Locate the cell with the specified text and output its (X, Y) center coordinate. 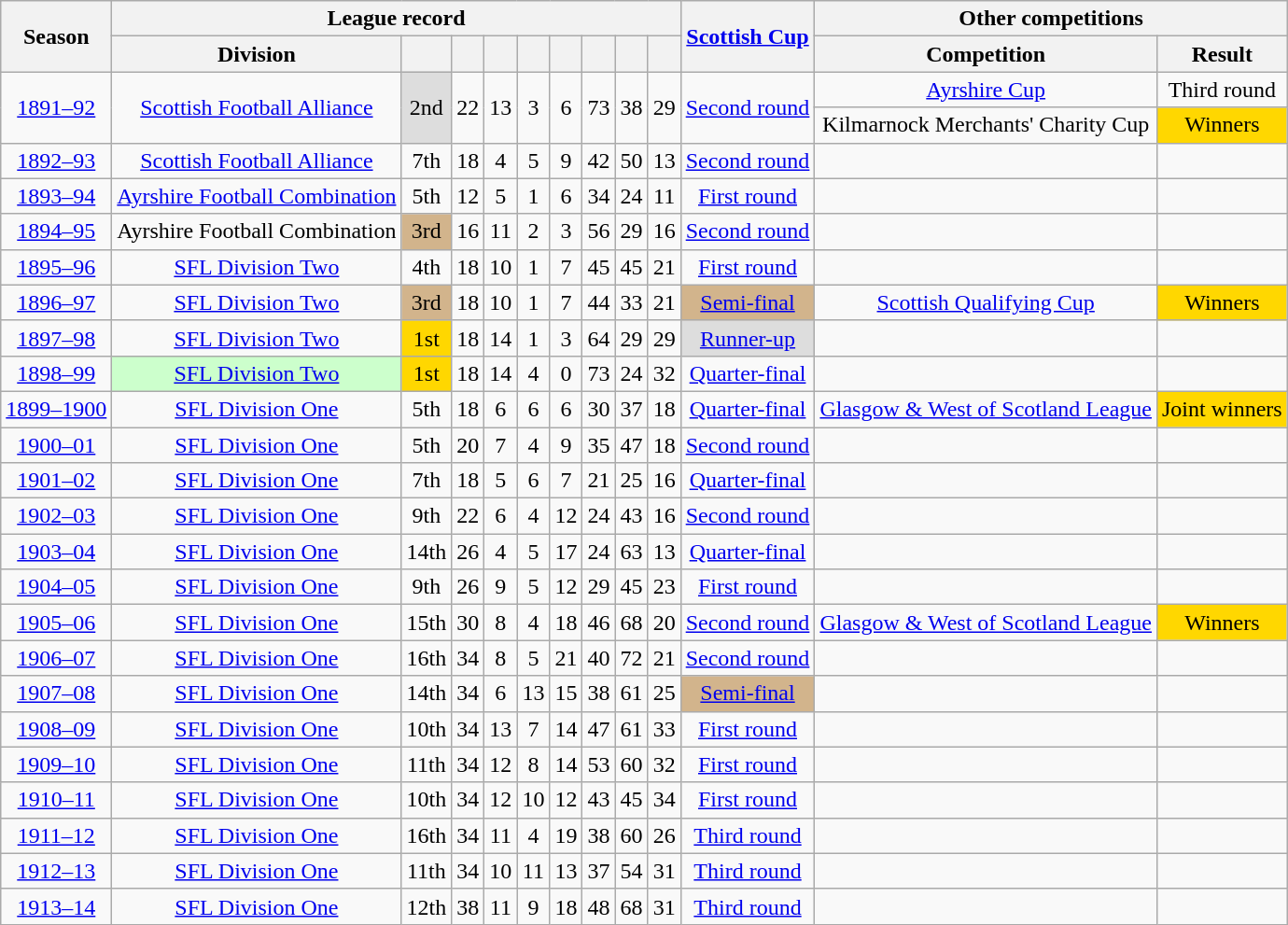
1906–07 (56, 658)
15th (427, 623)
1913–14 (56, 906)
1905–06 (56, 623)
Scottish Cup (748, 36)
40 (599, 658)
1909–10 (56, 764)
63 (631, 552)
0 (566, 373)
1897–98 (56, 338)
53 (599, 764)
1899–1900 (56, 409)
15 (566, 694)
50 (631, 161)
2nd (427, 107)
1893–94 (56, 196)
1895–96 (56, 267)
35 (599, 445)
1892–93 (56, 161)
23 (665, 587)
72 (631, 658)
Joint winners (1222, 409)
Kilmarnock Merchants' Charity Cup (986, 125)
54 (631, 871)
Result (1222, 54)
Other competitions (1051, 19)
56 (599, 231)
Competition (986, 54)
Scottish Qualifying Cup (986, 302)
1910–11 (56, 800)
64 (599, 338)
48 (599, 906)
1901–02 (56, 481)
4th (427, 267)
1908–09 (56, 729)
1898–99 (56, 373)
12th (427, 906)
44 (599, 302)
2 (534, 231)
1904–05 (56, 587)
Division (257, 54)
17 (566, 552)
Runner-up (748, 338)
1911–12 (56, 835)
Ayrshire Cup (986, 90)
1902–03 (56, 516)
1903–04 (56, 552)
1891–92 (56, 107)
46 (599, 623)
42 (599, 161)
1907–08 (56, 694)
1896–97 (56, 302)
Season (56, 36)
League record (396, 19)
1894–95 (56, 231)
1912–13 (56, 871)
1900–01 (56, 445)
19 (566, 835)
